Find where the given text appears and provide that cell's center as (X, Y) coordinate. 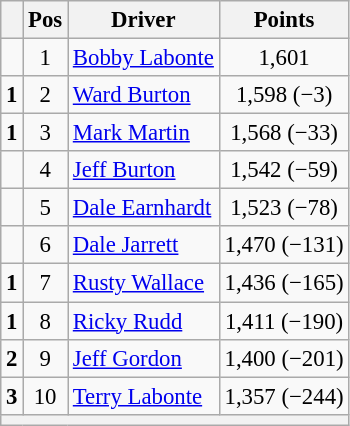
Dale Jarrett (144, 245)
1,568 (−33) (284, 133)
1,542 (−59) (284, 170)
Dale Earnhardt (144, 208)
Ricky Rudd (144, 321)
6 (46, 245)
10 (46, 396)
Driver (144, 20)
1,436 (−165) (284, 283)
Jeff Burton (144, 170)
Jeff Gordon (144, 358)
4 (46, 170)
1,357 (−244) (284, 396)
8 (46, 321)
1,400 (−201) (284, 358)
1,601 (284, 58)
9 (46, 358)
7 (46, 283)
Ward Burton (144, 95)
1,598 (−3) (284, 95)
1,470 (−131) (284, 245)
Pos (46, 20)
Mark Martin (144, 133)
Points (284, 20)
Rusty Wallace (144, 283)
1,523 (−78) (284, 208)
Terry Labonte (144, 396)
5 (46, 208)
Bobby Labonte (144, 58)
1,411 (−190) (284, 321)
